Return (X, Y) of the center of cell containing provided text 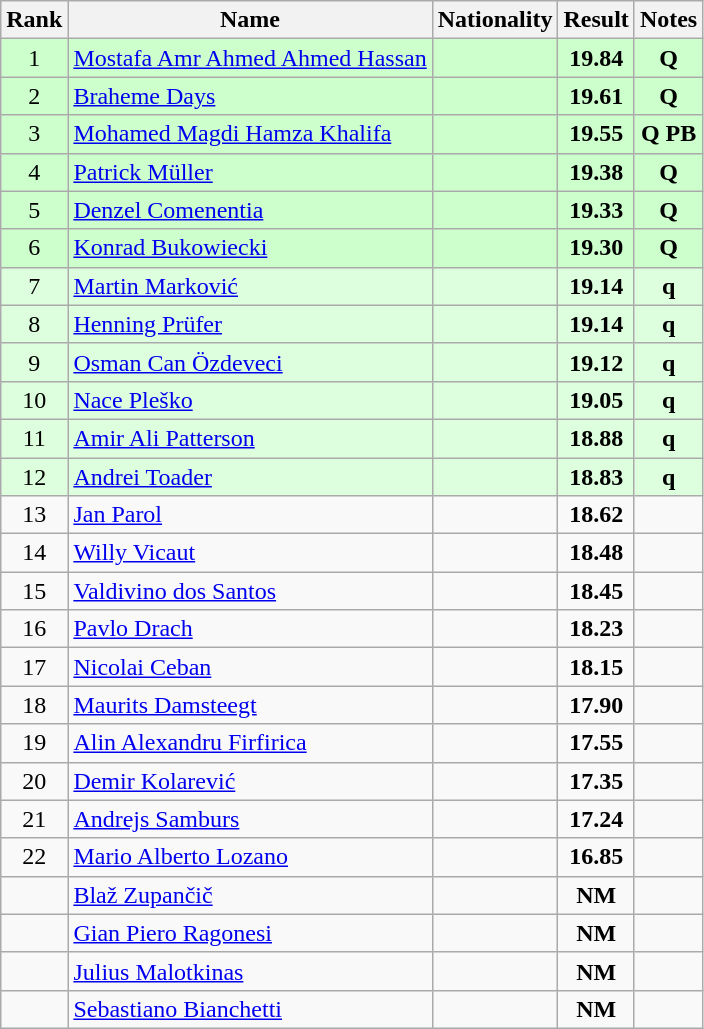
Nicolai Ceban (250, 667)
Demir Kolarević (250, 781)
Valdivino dos Santos (250, 591)
Mostafa Amr Ahmed Ahmed Hassan (250, 58)
Denzel Comenentia (250, 210)
Julius Malotkinas (250, 971)
18 (34, 705)
16 (34, 629)
18.45 (596, 591)
18.62 (596, 515)
Osman Can Özdeveci (250, 362)
Mohamed Magdi Hamza Khalifa (250, 134)
19.84 (596, 58)
Pavlo Drach (250, 629)
17.35 (596, 781)
3 (34, 134)
Andrei Toader (250, 477)
Gian Piero Ragonesi (250, 933)
5 (34, 210)
7 (34, 286)
19.30 (596, 248)
11 (34, 438)
15 (34, 591)
18.48 (596, 553)
17.55 (596, 743)
Martin Marković (250, 286)
21 (34, 819)
Braheme Days (250, 96)
8 (34, 324)
Konrad Bukowiecki (250, 248)
Result (596, 20)
9 (34, 362)
12 (34, 477)
Notes (668, 20)
14 (34, 553)
19.12 (596, 362)
Andrejs Samburs (250, 819)
Nationality (495, 20)
Nace Pleško (250, 400)
22 (34, 857)
17.90 (596, 705)
Blaž Zupančič (250, 895)
Rank (34, 20)
17.24 (596, 819)
Henning Prüfer (250, 324)
19 (34, 743)
Jan Parol (250, 515)
13 (34, 515)
6 (34, 248)
19.33 (596, 210)
4 (34, 172)
19.61 (596, 96)
Mario Alberto Lozano (250, 857)
Q PB (668, 134)
10 (34, 400)
17 (34, 667)
16.85 (596, 857)
19.38 (596, 172)
Maurits Damsteegt (250, 705)
Amir Ali Patterson (250, 438)
18.23 (596, 629)
Sebastiano Bianchetti (250, 1009)
18.88 (596, 438)
18.83 (596, 477)
Name (250, 20)
19.55 (596, 134)
Willy Vicaut (250, 553)
1 (34, 58)
19.05 (596, 400)
2 (34, 96)
18.15 (596, 667)
20 (34, 781)
Patrick Müller (250, 172)
Alin Alexandru Firfirica (250, 743)
